Provide the (X, Y) coordinate of the cell's center where the given text is located.  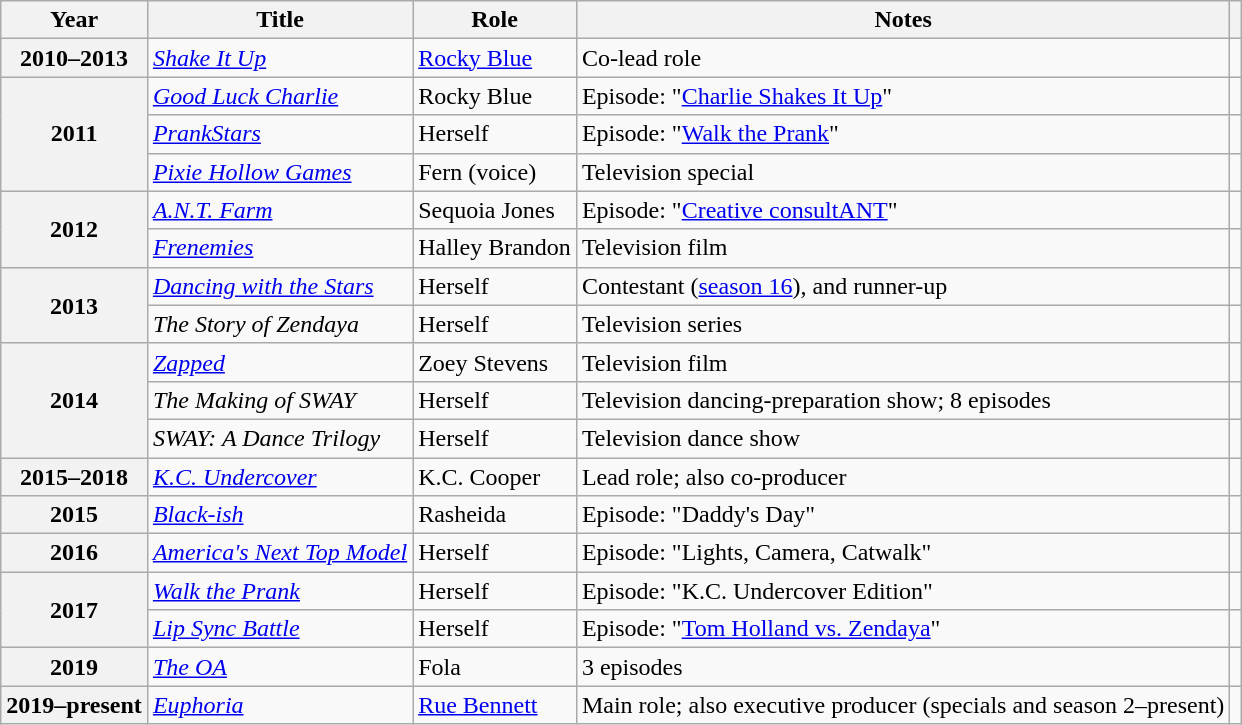
2011 (74, 134)
Co-lead role (903, 58)
A.N.T. Farm (280, 210)
Title (280, 20)
Fola (495, 667)
Halley Brandon (495, 248)
Zoey Stevens (495, 362)
PrankStars (280, 134)
2017 (74, 610)
Episode: "Lights, Camera, Catwalk" (903, 553)
Television dancing-preparation show; 8 episodes (903, 400)
The Story of Zendaya (280, 324)
2012 (74, 229)
Sequoia Jones (495, 210)
Year (74, 20)
Fern (voice) (495, 172)
Contestant (season 16), and runner-up (903, 286)
K.C. Cooper (495, 477)
2010–2013 (74, 58)
2015–2018 (74, 477)
Episode: "Creative consultANT" (903, 210)
Episode: "Daddy's Day" (903, 515)
K.C. Undercover (280, 477)
Lip Sync Battle (280, 629)
Episode: "Tom Holland vs. Zendaya" (903, 629)
The Making of SWAY (280, 400)
Notes (903, 20)
Lead role; also co-producer (903, 477)
SWAY: A Dance Trilogy (280, 438)
2019–present (74, 705)
2015 (74, 515)
Role (495, 20)
Black-ish (280, 515)
Euphoria (280, 705)
Rue Bennett (495, 705)
2016 (74, 553)
2014 (74, 400)
Television special (903, 172)
Episode: "Walk the Prank" (903, 134)
Television dance show (903, 438)
The OA (280, 667)
Good Luck Charlie (280, 96)
Shake It Up (280, 58)
Episode: "K.C. Undercover Edition" (903, 591)
Rasheida (495, 515)
Pixie Hollow Games (280, 172)
America's Next Top Model (280, 553)
3 episodes (903, 667)
Zapped (280, 362)
2019 (74, 667)
Episode: "Charlie Shakes It Up" (903, 96)
Walk the Prank (280, 591)
Frenemies (280, 248)
Main role; also executive producer (specials and season 2–present) (903, 705)
Television series (903, 324)
2013 (74, 305)
Dancing with the Stars (280, 286)
